Capture the cell that displays the provided text and extract its (x, y) central coordinate. 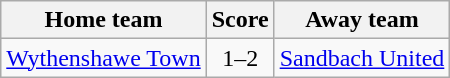
Away team (362, 20)
Sandbach United (362, 58)
Score (240, 20)
Wythenshawe Town (104, 58)
Home team (104, 20)
1–2 (240, 58)
